From the cell containing the given text, extract its center point as [x, y] coordinate. 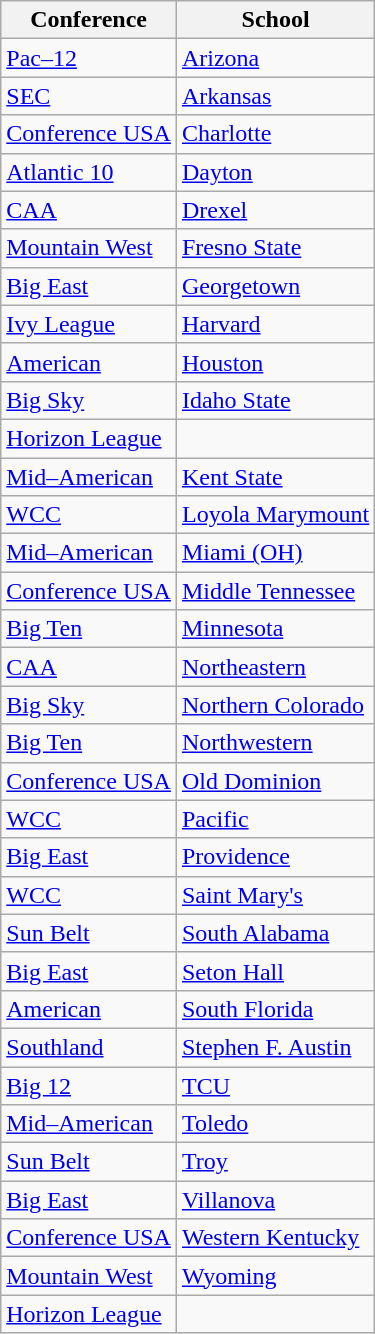
Harvard [275, 324]
Northwestern [275, 743]
Villanova [275, 1200]
Charlotte [275, 134]
Seton Hall [275, 971]
Wyoming [275, 1276]
Western Kentucky [275, 1238]
Drexel [275, 210]
School [275, 20]
Atlantic 10 [89, 172]
Loyola Marymount [275, 515]
Arkansas [275, 96]
Idaho State [275, 400]
Toledo [275, 1124]
Northern Colorado [275, 705]
Houston [275, 362]
Providence [275, 857]
Pac–12 [89, 58]
SEC [89, 96]
Southland [89, 1047]
Saint Mary's [275, 895]
Minnesota [275, 629]
Ivy League [89, 324]
Middle Tennessee [275, 591]
South Alabama [275, 933]
Miami (OH) [275, 553]
South Florida [275, 1009]
Arizona [275, 58]
Old Dominion [275, 781]
Northeastern [275, 667]
Troy [275, 1162]
TCU [275, 1085]
Stephen F. Austin [275, 1047]
Fresno State [275, 248]
Pacific [275, 819]
Big 12 [89, 1085]
Kent State [275, 477]
Georgetown [275, 286]
Conference [89, 20]
Dayton [275, 172]
